Identify which cell holds the provided text, then report its [X, Y] central coordinate. 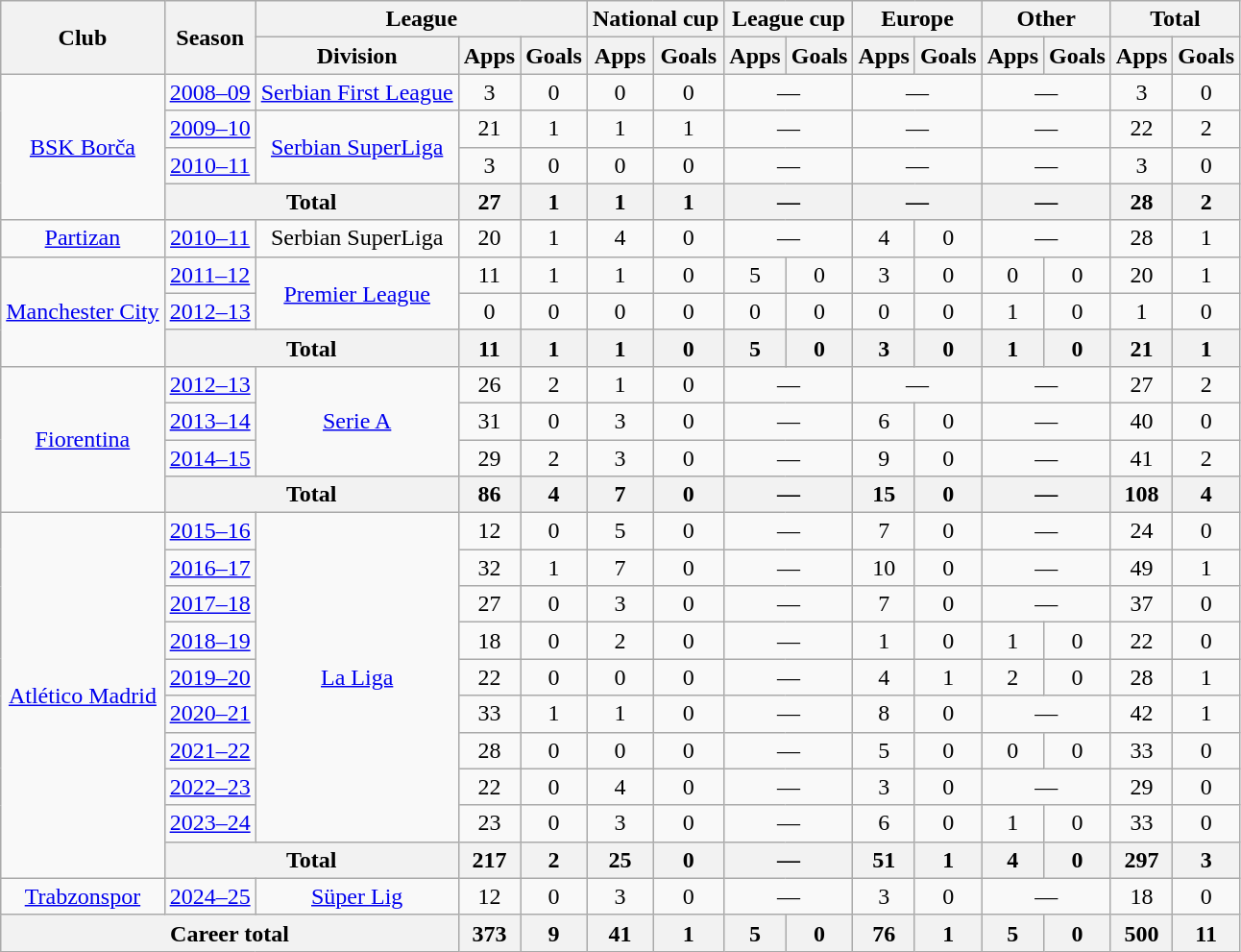
2022–23 [209, 787]
2014–15 [209, 458]
108 [1141, 495]
Other [1046, 19]
500 [1141, 933]
La Liga [357, 678]
2015–16 [209, 531]
Club [83, 37]
373 [489, 933]
Fiorentina [83, 439]
32 [489, 568]
76 [884, 933]
86 [489, 495]
8 [884, 714]
2016–17 [209, 568]
31 [489, 421]
49 [1141, 568]
2013–14 [209, 421]
Manchester City [83, 311]
26 [489, 384]
2009–10 [209, 129]
23 [489, 823]
2011–12 [209, 275]
Trabzonspor [83, 896]
League cup [789, 19]
Serbian First League [357, 92]
2019–20 [209, 677]
10 [884, 568]
40 [1141, 421]
37 [1141, 604]
2008–09 [209, 92]
51 [884, 860]
2018–19 [209, 641]
297 [1141, 860]
217 [489, 860]
Partizan [83, 238]
Serie A [357, 421]
2017–18 [209, 604]
2024–25 [209, 896]
Premier League [357, 293]
League [421, 19]
Süper Lig [357, 896]
25 [620, 860]
Career total [230, 933]
BSK Borča [83, 147]
42 [1141, 714]
Europe [917, 19]
2023–24 [209, 823]
Atlético Madrid [83, 696]
2020–21 [209, 714]
Division [357, 56]
National cup [655, 19]
15 [884, 495]
Season [209, 37]
2021–22 [209, 750]
24 [1141, 531]
